Locate the cell with the specified text and output its (X, Y) center coordinate. 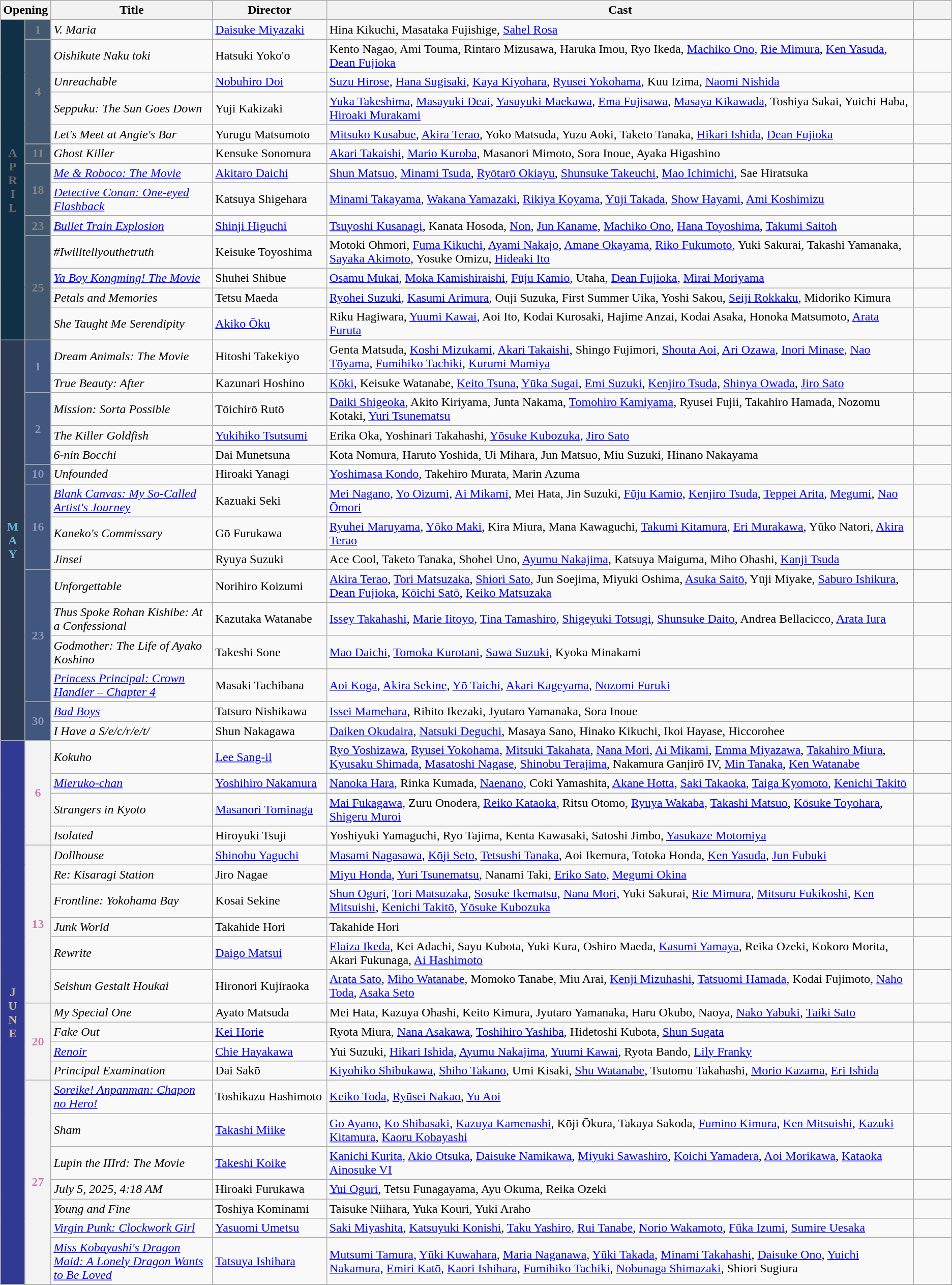
Kazunari Hoshino (270, 383)
Thus Spoke Rohan Kishibe: At a Confessional (132, 619)
Osamu Mukai, Moka Kamishiraishi, Fūju Kamio, Utaha, Dean Fujioka, Mirai Moriyama (620, 278)
Nobuhiro Doi (270, 82)
MAY (13, 540)
Yoshihiro Nakamura (270, 783)
Virgin Punk: Clockwork Girl (132, 1228)
Saki Miyashita, Katsuyuki Konishi, Taku Yashiro, Rui Tanabe, Norio Wakamoto, Fūka Izumi, Sumire Uesaka (620, 1228)
Tatsuya Ishihara (270, 1261)
Let's Meet at Angie's Bar (132, 134)
Daiki Shigeoka, Akito Kiriyama, Junta Nakama, Tomohiro Kamiyama, Ryusei Fujii, Takahiro Hamada, Nozomu Kotaki, Yuri Tsunematsu (620, 409)
30 (38, 721)
16 (38, 527)
13 (38, 924)
Unforgettable (132, 586)
Genta Matsuda, Koshi Mizukami, Akari Takaishi, Shingo Fujimori, Shouta Aoi, Ari Ozawa, Inori Minase, Nao Tōyama, Fumihiko Tachiki, Kurumi Mamiya (620, 357)
Yui Oguri, Tetsu Funagayama, Ayu Okuma, Reika Ozeki (620, 1189)
Bullet Train Explosion (132, 225)
Shinobu Yaguchi (270, 855)
Gō Furukawa (270, 533)
Principal Examination (132, 1070)
Takashi Miike (270, 1129)
Chie Hayakawa (270, 1051)
Cast (620, 10)
Daiken Okudaira, Natsuki Deguchi, Masaya Sano, Hinako Kikuchi, Ikoi Hayase, Hiccorohee (620, 731)
11 (38, 154)
Katsuya Shigehara (270, 199)
Tsuyoshi Kusanagi, Kanata Hosoda, Non, Jun Kaname, Machiko Ono, Hana Toyoshima, Takumi Saitoh (620, 225)
Kokuho (132, 757)
Takeshi Sone (270, 652)
27 (38, 1182)
Mao Daichi, Tomoka Kurotani, Sawa Suzuki, Kyoka Minakami (620, 652)
Kei Horie (270, 1032)
Yasuomi Umetsu (270, 1228)
Yoshiyuki Yamaguchi, Ryo Tajima, Kenta Kawasaki, Satoshi Jimbo, Yasukaze Motomiya (620, 836)
10 (38, 474)
Shinji Higuchi (270, 225)
Rewrite (132, 953)
Godmother: The Life of Ayako Koshino (132, 652)
Petals and Memories (132, 298)
Suzu Hirose, Hana Sugisaki, Kaya Kiyohara, Ryusei Yokohama, Kuu Izima, Naomi Nishida (620, 82)
Soreike! Anpanman: Chapon no Hero! (132, 1097)
Title (132, 10)
Ghost Killer (132, 154)
Toshikazu Hashimoto (270, 1097)
Kazuaki Seki (270, 501)
Unreachable (132, 82)
18 (38, 189)
Detective Conan: One-eyed Flashback (132, 199)
Shun Matsuo, Minami Tsuda, Ryōtarō Okiayu, Shunsuke Takeuchi, Mao Ichimichi, Sae Hiratsuka (620, 173)
Young and Fine (132, 1209)
Unfounded (132, 474)
Tetsu Maeda (270, 298)
Kosai Sekine (270, 900)
July 5, 2025, 4:18 AM (132, 1189)
Isolated (132, 836)
APRIL (13, 180)
Aoi Koga, Akira Sekine, Yō Taichi, Akari Kageyama, Nozomi Furuki (620, 685)
I Have a S/e/c/r/e/t/ (132, 731)
Issey Takahashi, Marie Iitoyo, Tina Tamashiro, Shigeyuki Totsugi, Shunsuke Daito, Andrea Bellacicco, Arata Iura (620, 619)
Mei Nagano, Yo Oizumi, Ai Mikami, Mei Hata, Jin Suzuki, Fūju Kamio, Kenjiro Tsuda, Teppei Arita, Megumi, Nao Ōmori (620, 501)
Kota Nomura, Haruto Yoshida, Ui Mihara, Jun Matsuo, Miu Suzuki, Hinano Nakayama (620, 455)
Dai Sakō (270, 1070)
Masanori Tominaga (270, 810)
Kiyohiko Shibukawa, Shiho Takano, Umi Kisaki, Shu Watanabe, Tsutomu Takahashi, Morio Kazama, Eri Ishida (620, 1070)
Kōki, Keisuke Watanabe, Keito Tsuna, Yūka Sugai, Emi Suzuki, Kenjiro Tsuda, Shinya Owada, Jiro Sato (620, 383)
Masaki Tachibana (270, 685)
JUNE (13, 1012)
25 (38, 287)
Dollhouse (132, 855)
True Beauty: After (132, 383)
Go Ayano, Ko Shibasaki, Kazuya Kamenashi, Kōji Ōkura, Takaya Sakoda, Fumino Kimura, Ken Mitsuishi, Kazuki Kitamura, Kaoru Kobayashi (620, 1129)
Fake Out (132, 1032)
Yui Suzuki, Hikari Ishida, Ayumu Nakajima, Yuumi Kawai, Ryota Bando, Lily Franky (620, 1051)
Hiroyuki Tsuji (270, 836)
6-nin Bocchi (132, 455)
Sham (132, 1129)
Ya Boy Kongming! The Movie (132, 278)
Lee Sang-il (270, 757)
Norihiro Koizumi (270, 586)
Riku Hagiwara, Yuumi Kawai, Aoi Ito, Kodai Kurosaki, Hajime Anzai, Kodai Asaka, Honoka Matsumoto, Arata Furuta (620, 324)
Arata Sato, Miho Watanabe, Momoko Tanabe, Miu Arai, Kenji Mizuhashi, Tatsuomi Hamada, Kodai Fujimoto, Naho Toda, Asaka Seto (620, 986)
Elaiza Ikeda, Kei Adachi, Sayu Kubota, Yuki Kura, Oshiro Maeda, Kasumi Yamaya, Reika Ozeki, Kokoro Morita, Akari Fukunaga, Ai Hashimoto (620, 953)
Lupin the IIIrd: The Movie (132, 1163)
Kazutaka Watanabe (270, 619)
Mitsuko Kusabue, Akira Terao, Yoko Matsuda, Yuzu Aoki, Taketo Tanaka, Hikari Ishida, Dean Fujioka (620, 134)
Keisuke Toyoshima (270, 251)
Kanichi Kurita, Akio Otsuka, Daisuke Namikawa, Miyuki Sawashiro, Koichi Yamadera, Aoi Morikawa, Kataoka Ainosuke VI (620, 1163)
Opening (25, 10)
Kensuke Sonomura (270, 154)
Frontline: Yokohama Bay (132, 900)
Miss Kobayashi's Dragon Maid: A Lonely Dragon Wants to Be Loved (132, 1261)
Ryuya Suzuki (270, 560)
Shun Oguri, Tori Matsuzaka, Sosuke Ikematsu, Nana Mori, Yuki Sakurai, Rie Mimura, Mitsuru Fukikoshi, Ken Mitsuishi, Kenichi Takitō, Yōsuke Kubozuka (620, 900)
V. Maria (132, 30)
Director (270, 10)
Daigo Matsui (270, 953)
Yurugu Matsumoto (270, 134)
Blank Canvas: My So-Called Artist's Journey (132, 501)
Masami Nagasawa, Kōji Seto, Tetsushi Tanaka, Aoi Ikemura, Totoka Honda, Ken Yasuda, Jun Fubuki (620, 855)
Akari Takaishi, Mario Kuroba, Masanori Mimoto, Sora Inoue, Ayaka Higashino (620, 154)
Takeshi Koike (270, 1163)
Issei Mamehara, Rihito Ikezaki, Jyutaro Yamanaka, Sora Inoue (620, 711)
Hatsuki Yoko'o (270, 56)
The Killer Goldfish (132, 435)
Seppuku: The Sun Goes Down (132, 108)
Nanoka Hara, Rinka Kumada, Naenano, Coki Yamashita, Akane Hotta, Saki Takaoka, Taiga Kyomoto, Kenichi Takitō (620, 783)
2 (38, 428)
Mission: Sorta Possible (132, 409)
She Taught Me Serendipity (132, 324)
Hitoshi Takekiyo (270, 357)
Strangers in Kyoto (132, 810)
Shun Nakagawa (270, 731)
Bad Boys (132, 711)
Akiko Ōku (270, 324)
My Special One (132, 1012)
Erika Oka, Yoshinari Takahashi, Yōsuke Kubozuka, Jiro Sato (620, 435)
Ryohei Suzuki, Kasumi Arimura, Ouji Suzuka, First Summer Uika, Yoshi Sakou, Seiji Rokkaku, Midoriko Kimura (620, 298)
Tatsuro Nishikawa (270, 711)
Yoshimasa Kondo, Takehiro Murata, Marin Azuma (620, 474)
Tōichirō Rutō (270, 409)
Me & Roboco: The Movie (132, 173)
Akitaro Daichi (270, 173)
Minami Takayama, Wakana Yamazaki, Rikiya Koyama, Yūji Takada, Show Hayami, Ami Koshimizu (620, 199)
Kento Nagao, Ami Touma, Rintaro Mizusawa, Haruka Imou, Ryo Ikeda, Machiko Ono, Rie Mimura, Ken Yasuda, Dean Fujioka (620, 56)
Keiko Toda, Ryūsei Nakao, Yu Aoi (620, 1097)
Daisuke Miyazaki (270, 30)
Renoir (132, 1051)
Mei Hata, Kazuya Ohashi, Keito Kimura, Jyutaro Yamanaka, Haru Okubo, Naoya, Nako Yabuki, Taiki Sato (620, 1012)
Ryota Miura, Nana Asakawa, Toshihiro Yashiba, Hidetoshi Kubota, Shun Sugata (620, 1032)
Oishikute Naku toki (132, 56)
Hina Kikuchi, Masataka Fujishige, Sahel Rosa (620, 30)
Toshiya Kominami (270, 1209)
#Iwilltellyouthetruth (132, 251)
Shuhei Shibue (270, 278)
Dai Munetsuna (270, 455)
4 (38, 92)
Dream Animals: The Movie (132, 357)
Jiro Nagae (270, 874)
Mieruko-chan (132, 783)
6 (38, 793)
Seishun Gestalt Houkai (132, 986)
Princess Principal: Crown Handler – Chapter 4 (132, 685)
Yuka Takeshima, Masayuki Deai, Yasuyuki Maekawa, Ema Fujisawa, Masaya Kikawada, Toshiya Sakai, Yuichi Haba, Hiroaki Murakami (620, 108)
Yukihiko Tsutsumi (270, 435)
Hiroaki Yanagi (270, 474)
Kaneko's Commissary (132, 533)
Re: Kisaragi Station (132, 874)
Mai Fukagawa, Zuru Onodera, Reiko Kataoka, Ritsu Otomo, Ryuya Wakaba, Takashi Matsuo, Kōsuke Toyohara, Shigeru Muroi (620, 810)
Hiroaki Furukawa (270, 1189)
Yuji Kakizaki (270, 108)
Junk World (132, 927)
Motoki Ohmori, Fuma Kikuchi, Ayami Nakajo, Amane Okayama, Riko Fukumoto, Yuki Sakurai, Takashi Yamanaka, Sayaka Akimoto, Yosuke Omizu, Hideaki Ito (620, 251)
Miyu Honda, Yuri Tsunematsu, Nanami Taki, Eriko Sato, Megumi Okina (620, 874)
Ace Cool, Taketo Tanaka, Shohei Uno, Ayumu Nakajima, Katsuya Maiguma, Miho Ohashi, Kanji Tsuda (620, 560)
Ayato Matsuda (270, 1012)
Jinsei (132, 560)
20 (38, 1041)
Taisuke Niihara, Yuka Kouri, Yuki Araho (620, 1209)
Ryuhei Maruyama, Yōko Maki, Kira Miura, Mana Kawaguchi, Takumi Kitamura, Eri Murakawa, Yūko Natori, Akira Terao (620, 533)
Hironori Kujiraoka (270, 986)
